Pinpoint the cell where the given text exists, returning its [x, y] midpoint coordinate. 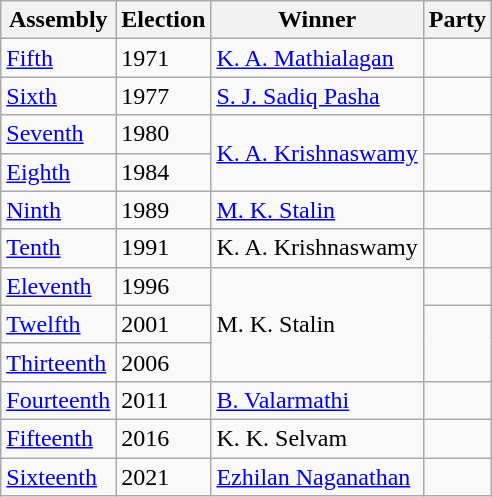
Sixteenth [58, 477]
S. J. Sadiq Pasha [317, 96]
Thirteenth [58, 362]
Fifteenth [58, 438]
Sixth [58, 96]
Seventh [58, 134]
2011 [164, 400]
1977 [164, 96]
1984 [164, 172]
1971 [164, 58]
Twelfth [58, 324]
2001 [164, 324]
Election [164, 20]
Ezhilan Naganathan [317, 477]
Ninth [58, 210]
2021 [164, 477]
1989 [164, 210]
B. Valarmathi [317, 400]
Party [457, 20]
2006 [164, 362]
1996 [164, 286]
Winner [317, 20]
Assembly [58, 20]
2016 [164, 438]
Fifth [58, 58]
Tenth [58, 248]
1980 [164, 134]
K. A. Mathialagan [317, 58]
Eighth [58, 172]
Fourteenth [58, 400]
1991 [164, 248]
Eleventh [58, 286]
K. K. Selvam [317, 438]
